Pinpoint the cell where the given text exists, returning its (X, Y) midpoint coordinate. 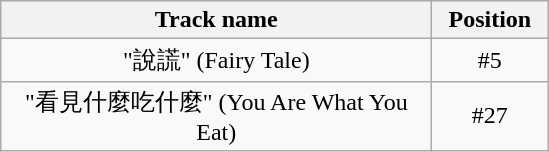
#5 (490, 60)
Track name (216, 20)
Position (490, 20)
"說謊" (Fairy Tale) (216, 60)
"看見什麼吃什麼" (You Are What You Eat) (216, 116)
#27 (490, 116)
